Provide the [X, Y] coordinate of the cell's center where the given text is located.  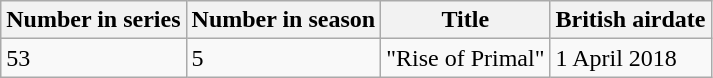
1 April 2018 [630, 58]
Title [466, 20]
Number in season [284, 20]
Number in series [94, 20]
British airdate [630, 20]
"Rise of Primal" [466, 58]
5 [284, 58]
53 [94, 58]
